Locate the cell with the specified text and output its (x, y) center coordinate. 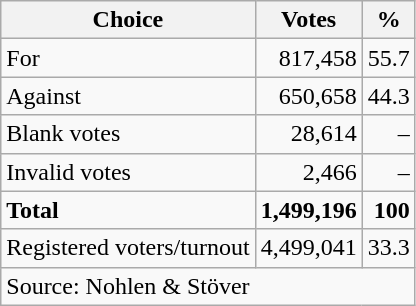
Blank votes (128, 134)
33.3 (388, 248)
Registered voters/turnout (128, 248)
Choice (128, 20)
Against (128, 96)
100 (388, 210)
% (388, 20)
Invalid votes (128, 172)
650,658 (308, 96)
817,458 (308, 58)
For (128, 58)
44.3 (388, 96)
1,499,196 (308, 210)
4,499,041 (308, 248)
55.7 (388, 58)
Votes (308, 20)
2,466 (308, 172)
Total (128, 210)
28,614 (308, 134)
Source: Nohlen & Stöver (208, 286)
